Return [X, Y] of the center of cell containing provided text 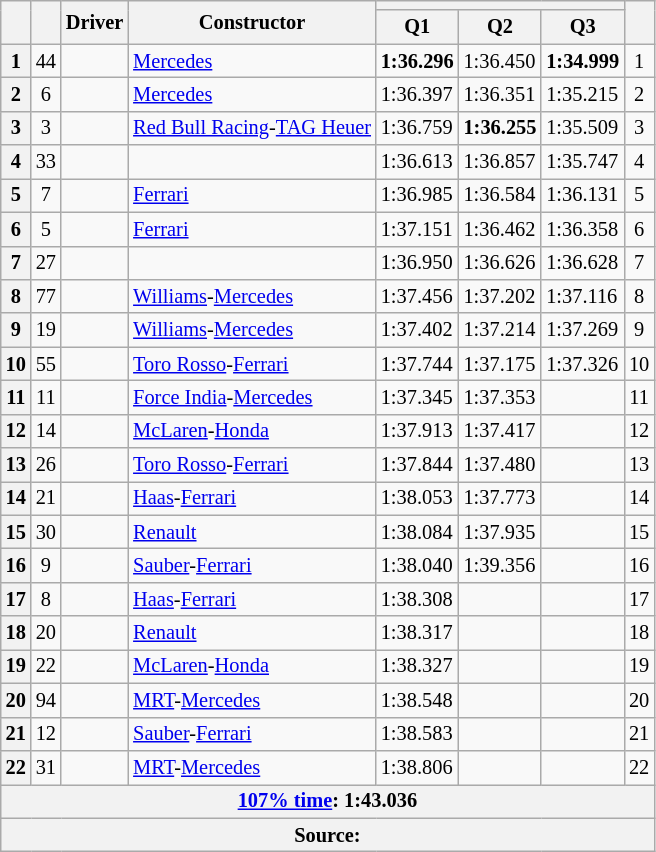
1:36.358 [582, 229]
1:37.402 [418, 330]
1:36.985 [418, 195]
1:36.397 [418, 94]
33 [46, 162]
1:37.480 [500, 465]
55 [46, 364]
1:37.353 [500, 397]
1:37.151 [418, 229]
44 [46, 61]
1:37.744 [418, 364]
Q3 [582, 27]
Source: [328, 835]
1:37.345 [418, 397]
1:36.759 [418, 128]
1:36.131 [582, 195]
Red Bull Racing-TAG Heuer [252, 128]
1:37.417 [500, 431]
1:38.548 [418, 700]
1:36.584 [500, 195]
1:38.806 [418, 767]
1:36.296 [418, 61]
1:38.084 [418, 532]
26 [46, 465]
1:37.116 [582, 296]
1:37.202 [500, 296]
1:35.509 [582, 128]
1:36.462 [500, 229]
1:35.747 [582, 162]
1:36.613 [418, 162]
1:37.935 [500, 532]
77 [46, 296]
1:36.626 [500, 263]
1:36.450 [500, 61]
1:39.356 [500, 565]
1:37.269 [582, 330]
1:37.773 [500, 498]
1:37.175 [500, 364]
Force India-Mercedes [252, 397]
1:34.999 [582, 61]
Q1 [418, 27]
94 [46, 700]
1:37.326 [582, 364]
1:35.215 [582, 94]
1:38.583 [418, 734]
1:36.351 [500, 94]
30 [46, 532]
1:37.844 [418, 465]
1:38.317 [418, 633]
31 [46, 767]
27 [46, 263]
107% time: 1:43.036 [328, 801]
1:38.327 [418, 666]
1:37.214 [500, 330]
1:37.913 [418, 431]
1:36.857 [500, 162]
1:38.040 [418, 565]
Driver [94, 22]
1:38.308 [418, 599]
1:36.255 [500, 128]
Q2 [500, 27]
1:38.053 [418, 498]
1:36.950 [418, 263]
1:36.628 [582, 263]
Constructor [252, 22]
1:37.456 [418, 296]
